Provide the [x, y] coordinate of the cell's center where the given text is located.  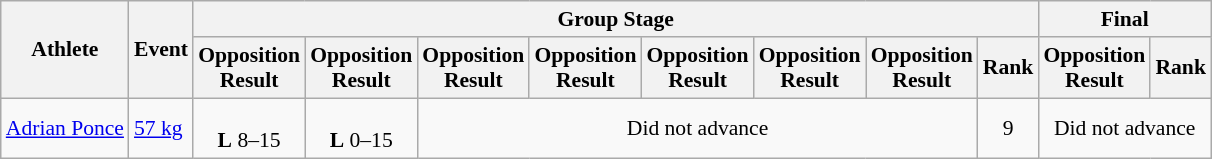
Final [1124, 19]
L 8–15 [249, 128]
Group Stage [616, 19]
Athlete [65, 50]
9 [1008, 128]
Event [161, 50]
Adrian Ponce [65, 128]
L 0–15 [361, 128]
57 kg [161, 128]
